Scan for the cell matching the given text and deliver its (X, Y) coordinate at center. 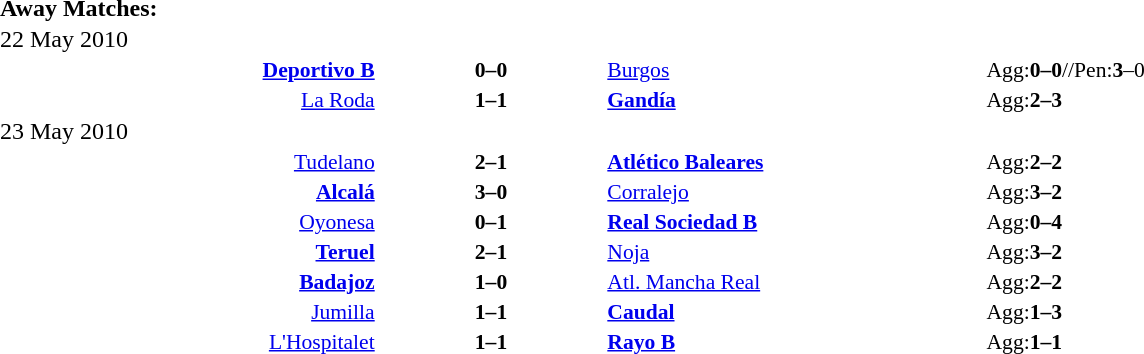
1–0 (492, 282)
Caudal (795, 312)
0–1 (492, 222)
3–0 (492, 192)
Corralejo (795, 192)
Burgos (795, 70)
Gandía (795, 100)
Atl. Mancha Real (795, 282)
Real Sociedad B (795, 222)
0–0 (492, 70)
Atlético Baleares (795, 162)
Noja (795, 252)
